Find where the given text appears and provide that cell's center as [x, y] coordinate. 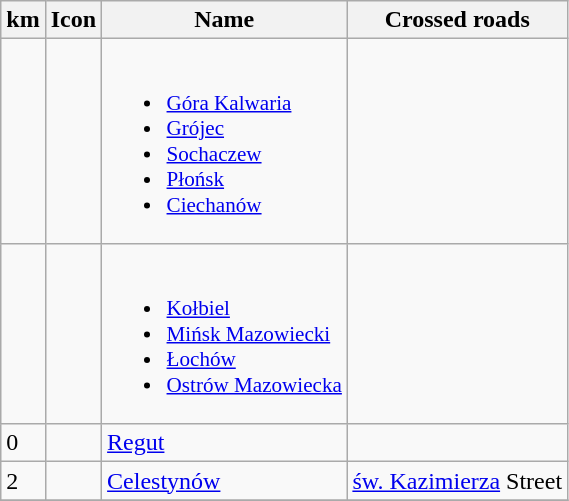
2 [23, 481]
Regut [224, 443]
Icon [73, 20]
km [23, 20]
św. Kazimierza Street [458, 481]
Celestynów [224, 481]
Crossed roads [458, 20]
Góra Kalwaria Grójec Sochaczew Płońsk Ciechanów [224, 142]
Kołbiel Mińsk Mazowiecki Łochów Ostrów Mazowiecka [224, 334]
0 [23, 443]
Name [224, 20]
